Capture the cell that displays the provided text and extract its [X, Y] central coordinate. 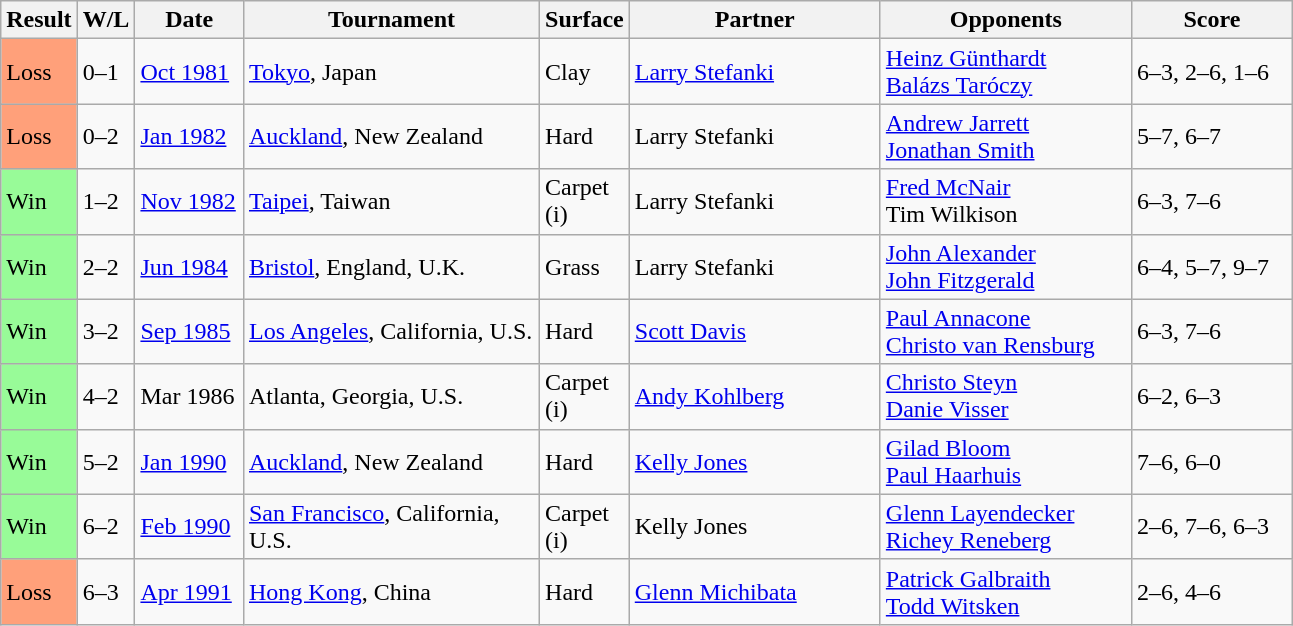
John Alexander John Fitzgerald [1006, 266]
2–6, 7–6, 6–3 [1212, 526]
Score [1212, 20]
6–2 [106, 526]
6–4, 5–7, 9–7 [1212, 266]
0–2 [106, 136]
Tokyo, Japan [391, 72]
Jun 1984 [190, 266]
1–2 [106, 202]
Mar 1986 [190, 396]
Heinz Günthardt Balázs Taróczy [1006, 72]
Andy Kohlberg [754, 396]
Apr 1991 [190, 592]
5–2 [106, 462]
3–2 [106, 332]
Tournament [391, 20]
Nov 1982 [190, 202]
Jan 1990 [190, 462]
Opponents [1006, 20]
Fred McNair Tim Wilkison [1006, 202]
Glenn Michibata [754, 592]
Result [39, 20]
6–3 [106, 592]
Los Angeles, California, U.S. [391, 332]
6–3, 2–6, 1–6 [1212, 72]
7–6, 6–0 [1212, 462]
4–2 [106, 396]
Glenn Layendecker Richey Reneberg [1006, 526]
0–1 [106, 72]
Feb 1990 [190, 526]
San Francisco, California, U.S. [391, 526]
Oct 1981 [190, 72]
Christo Steyn Danie Visser [1006, 396]
6–2, 6–3 [1212, 396]
5–7, 6–7 [1212, 136]
Taipei, Taiwan [391, 202]
Gilad Bloom Paul Haarhuis [1006, 462]
Jan 1982 [190, 136]
Grass [585, 266]
Andrew Jarrett Jonathan Smith [1006, 136]
Clay [585, 72]
Scott Davis [754, 332]
Patrick Galbraith Todd Witsken [1006, 592]
Paul Annacone Christo van Rensburg [1006, 332]
Atlanta, Georgia, U.S. [391, 396]
2–2 [106, 266]
2–6, 4–6 [1212, 592]
W/L [106, 20]
Date [190, 20]
Partner [754, 20]
Bristol, England, U.K. [391, 266]
Hong Kong, China [391, 592]
Surface [585, 20]
Sep 1985 [190, 332]
